Return the (x, y) coordinate for the center point of the cell that contains the specified text.  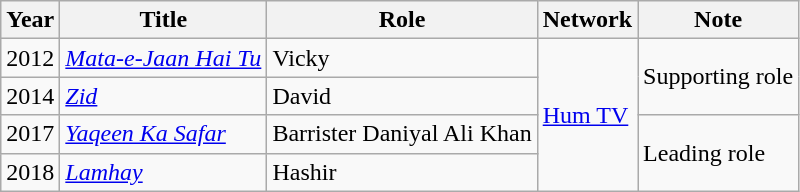
2012 (30, 58)
2014 (30, 96)
Title (164, 20)
Leading role (718, 153)
2018 (30, 172)
Network (587, 20)
Role (402, 20)
Yaqeen Ka Safar (164, 134)
Barrister Daniyal Ali Khan (402, 134)
Zid (164, 96)
Lamhay (164, 172)
Mata-e-Jaan Hai Tu (164, 58)
David (402, 96)
2017 (30, 134)
Note (718, 20)
Year (30, 20)
Hum TV (587, 115)
Vicky (402, 58)
Supporting role (718, 77)
Hashir (402, 172)
